Provide the [X, Y] coordinate of the cell's center where the given text is located.  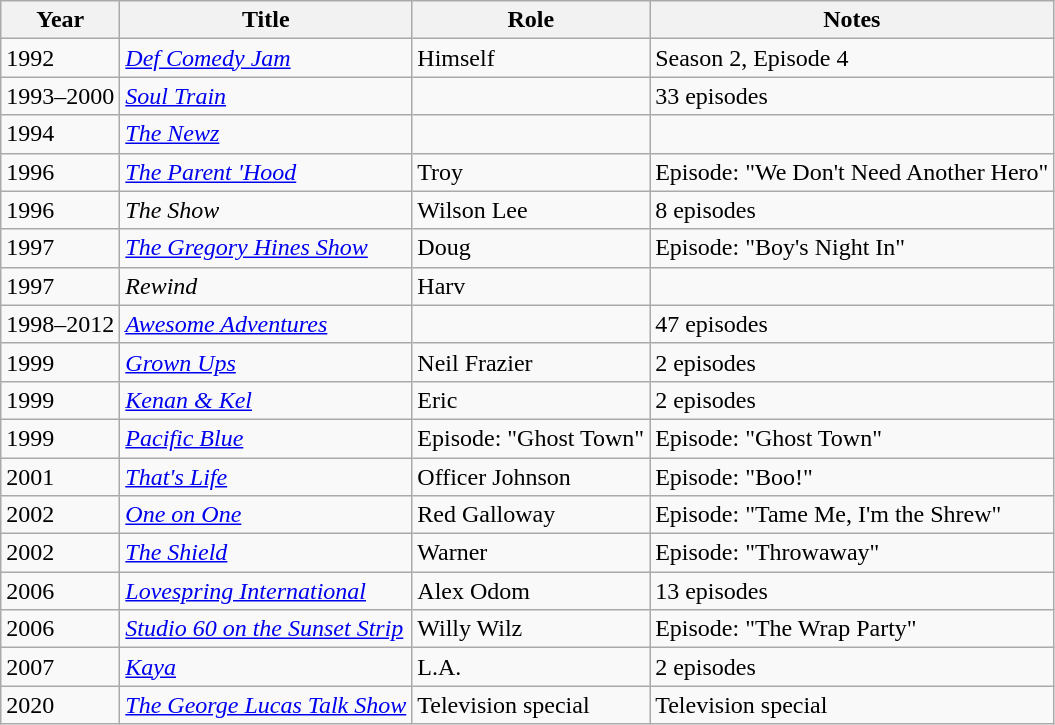
13 episodes [852, 591]
Harv [531, 286]
1992 [60, 58]
2007 [60, 667]
Pacific Blue [266, 438]
Lovespring International [266, 591]
2001 [60, 477]
Grown Ups [266, 362]
1998–2012 [60, 324]
Troy [531, 172]
2020 [60, 705]
8 episodes [852, 210]
Episode: "The Wrap Party" [852, 629]
Episode: "Boo!" [852, 477]
Soul Train [266, 96]
Wilson Lee [531, 210]
Episode: "Tame Me, I'm the Shrew" [852, 515]
Episode: "Boy's Night In" [852, 248]
Title [266, 20]
Doug [531, 248]
The Gregory Hines Show [266, 248]
Officer Johnson [531, 477]
Neil Frazier [531, 362]
The Newz [266, 134]
1994 [60, 134]
L.A. [531, 667]
Episode: "Throwaway" [852, 553]
Def Comedy Jam [266, 58]
47 episodes [852, 324]
The Show [266, 210]
Eric [531, 400]
Red Galloway [531, 515]
Season 2, Episode 4 [852, 58]
33 episodes [852, 96]
That's Life [266, 477]
Year [60, 20]
Himself [531, 58]
Role [531, 20]
One on One [266, 515]
The George Lucas Talk Show [266, 705]
Alex Odom [531, 591]
The Parent 'Hood [266, 172]
Studio 60 on the Sunset Strip [266, 629]
Rewind [266, 286]
Awesome Adventures [266, 324]
Episode: "We Don't Need Another Hero" [852, 172]
Notes [852, 20]
Kaya [266, 667]
1993–2000 [60, 96]
Kenan & Kel [266, 400]
Warner [531, 553]
The Shield [266, 553]
Willy Wilz [531, 629]
